Output the [x, y] coordinate of the center of the cell containing the given text.  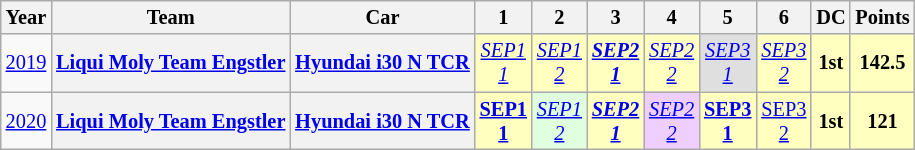
3 [616, 17]
6 [784, 17]
142.5 [882, 63]
2020 [26, 121]
1 [504, 17]
Car [382, 17]
5 [728, 17]
4 [672, 17]
2019 [26, 63]
Points [882, 17]
Team [170, 17]
Year [26, 17]
2 [560, 17]
121 [882, 121]
DC [830, 17]
